Return (X, Y) of the center of cell containing provided text 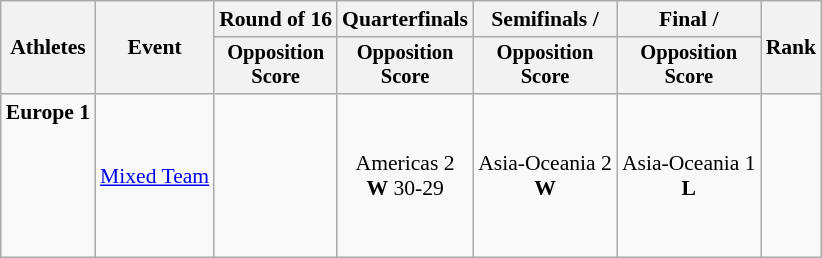
Semifinals / (545, 19)
Athletes (48, 48)
Quarterfinals (405, 19)
Round of 16 (276, 19)
Americas 2W 30-29 (405, 176)
Mixed Team (154, 176)
Asia-Oceania 2W (545, 176)
Rank (792, 48)
Final / (689, 19)
Event (154, 48)
Asia-Oceania 1L (689, 176)
Europe 1 (48, 176)
